For the text-containing cell, return its midpoint in (X, Y) coordinate format. 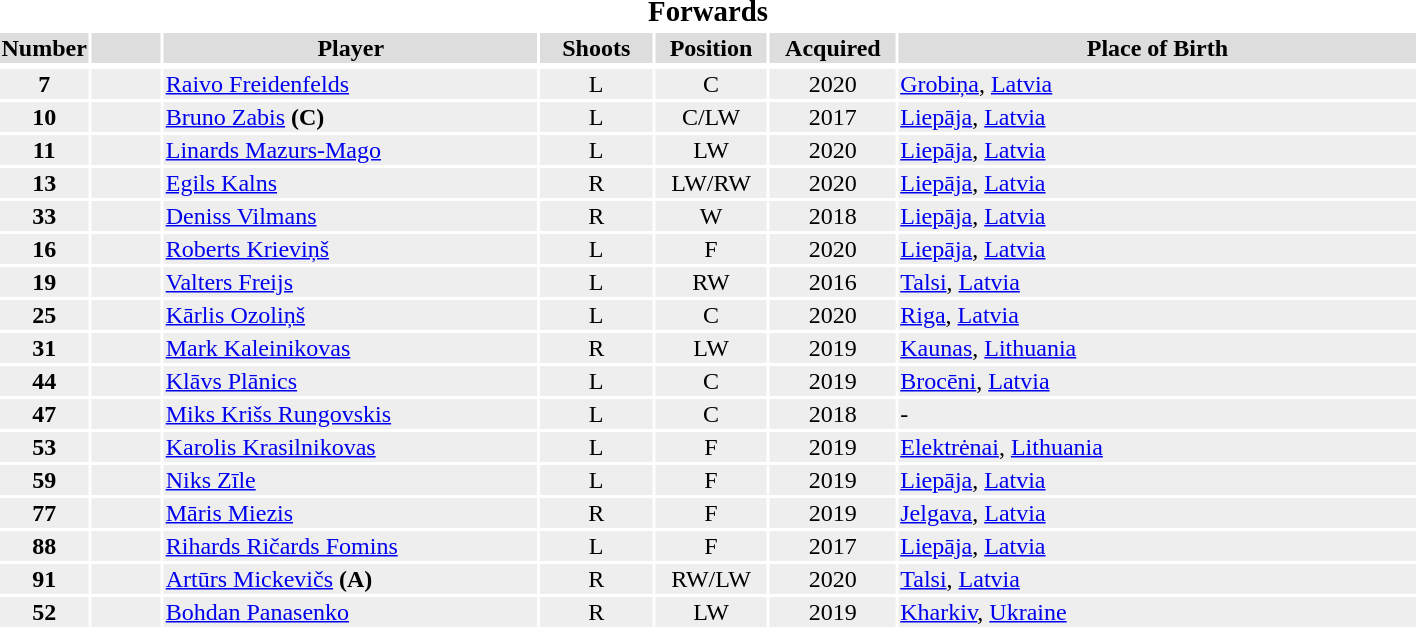
Position (711, 48)
7 (44, 84)
Māris Miezis (350, 513)
Riga, Latvia (1158, 315)
RW (711, 282)
88 (44, 546)
- (1158, 414)
Linards Mazurs-Mago (350, 150)
W (711, 216)
Roberts Krieviņš (350, 249)
19 (44, 282)
Miks Krišs Rungovskis (350, 414)
Valters Freijs (350, 282)
31 (44, 348)
Deniss Vilmans (350, 216)
Rihards Ričards Fomins (350, 546)
Kārlis Ozoliņš (350, 315)
91 (44, 579)
Jelgava, Latvia (1158, 513)
47 (44, 414)
44 (44, 381)
Bruno Zabis (C) (350, 117)
LW/RW (711, 183)
33 (44, 216)
Place of Birth (1158, 48)
52 (44, 612)
Kharkiv, Ukraine (1158, 612)
C/LW (711, 117)
Acquired (833, 48)
Klāvs Plānics (350, 381)
25 (44, 315)
77 (44, 513)
Niks Zīle (350, 480)
Brocēni, Latvia (1158, 381)
Bohdan Panasenko (350, 612)
Grobiņa, Latvia (1158, 84)
Mark Kaleinikovas (350, 348)
Elektrėnai, Lithuania (1158, 447)
13 (44, 183)
11 (44, 150)
16 (44, 249)
Shoots (596, 48)
Karolis Krasilnikovas (350, 447)
10 (44, 117)
59 (44, 480)
RW/LW (711, 579)
Egils Kalns (350, 183)
Kaunas, Lithuania (1158, 348)
Artūrs Mickevičs (A) (350, 579)
Player (350, 48)
2016 (833, 282)
Number (44, 48)
53 (44, 447)
Raivo Freidenfelds (350, 84)
